Search for the cell housing the specified text and yield its (x, y) center coordinate. 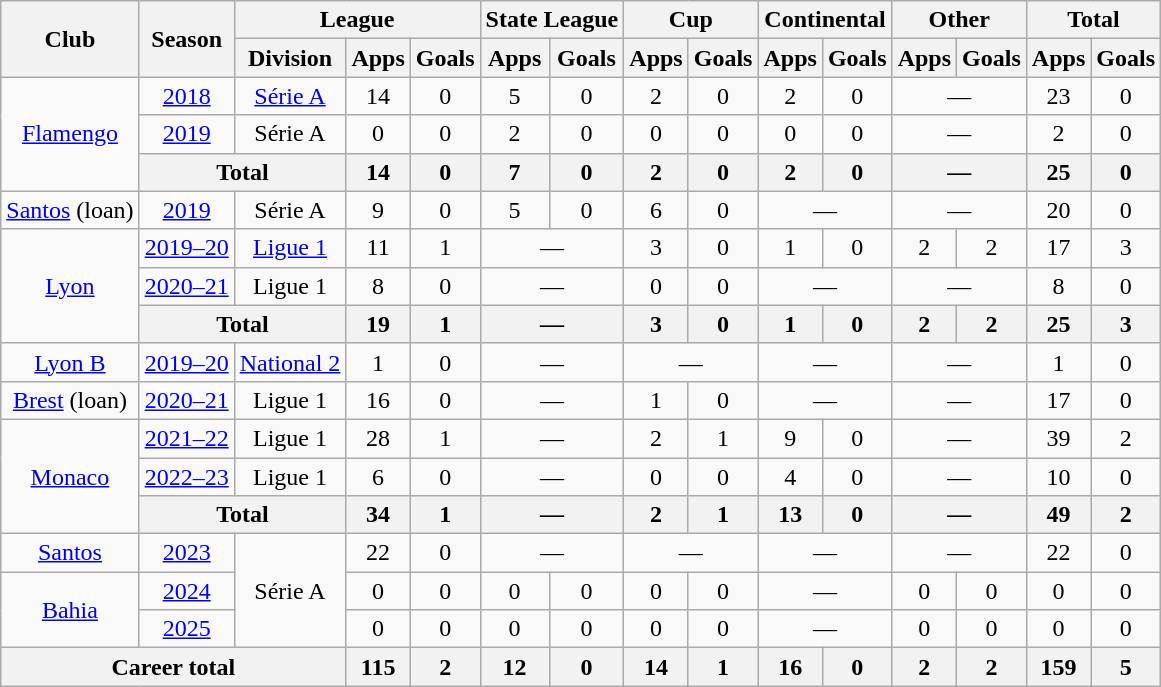
Cup (691, 20)
4 (790, 477)
Lyon B (70, 362)
19 (378, 324)
Season (186, 39)
State League (552, 20)
2024 (186, 591)
23 (1058, 96)
Continental (825, 20)
League (357, 20)
13 (790, 515)
Monaco (70, 476)
39 (1058, 438)
Division (290, 58)
Brest (loan) (70, 400)
Flamengo (70, 134)
10 (1058, 477)
Other (959, 20)
11 (378, 248)
7 (514, 172)
34 (378, 515)
49 (1058, 515)
National 2 (290, 362)
12 (514, 667)
Santos (loan) (70, 210)
159 (1058, 667)
Club (70, 39)
Bahia (70, 610)
2025 (186, 629)
20 (1058, 210)
Santos (70, 553)
Career total (174, 667)
2023 (186, 553)
Lyon (70, 286)
2022–23 (186, 477)
2021–22 (186, 438)
28 (378, 438)
2018 (186, 96)
115 (378, 667)
